From the cell containing the given text, extract its center point as (x, y) coordinate. 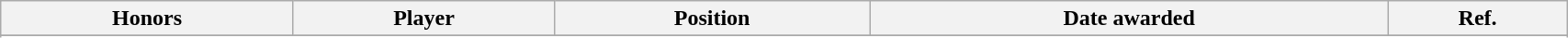
Ref. (1478, 19)
Position (713, 19)
Player (423, 19)
Date awarded (1130, 19)
Honors (147, 19)
